Return the (x, y) coordinate for the center point of the cell that contains the specified text.  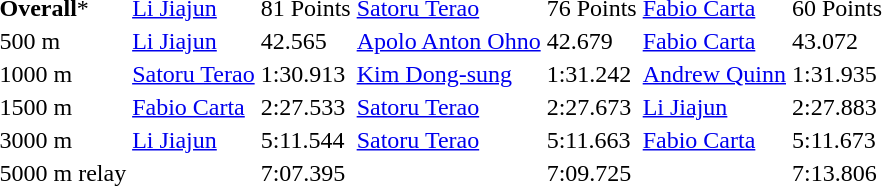
Apolo Anton Ohno (448, 41)
5:11.544 (306, 140)
Kim Dong-sung (448, 74)
2:27.533 (306, 107)
5:11.663 (592, 140)
42.565 (306, 41)
42.679 (592, 41)
2:27.673 (592, 107)
1:30.913 (306, 74)
Andrew Quinn (714, 74)
1:31.242 (592, 74)
